Determine the [x, y] coordinate at the center of the cell enclosing the given text.  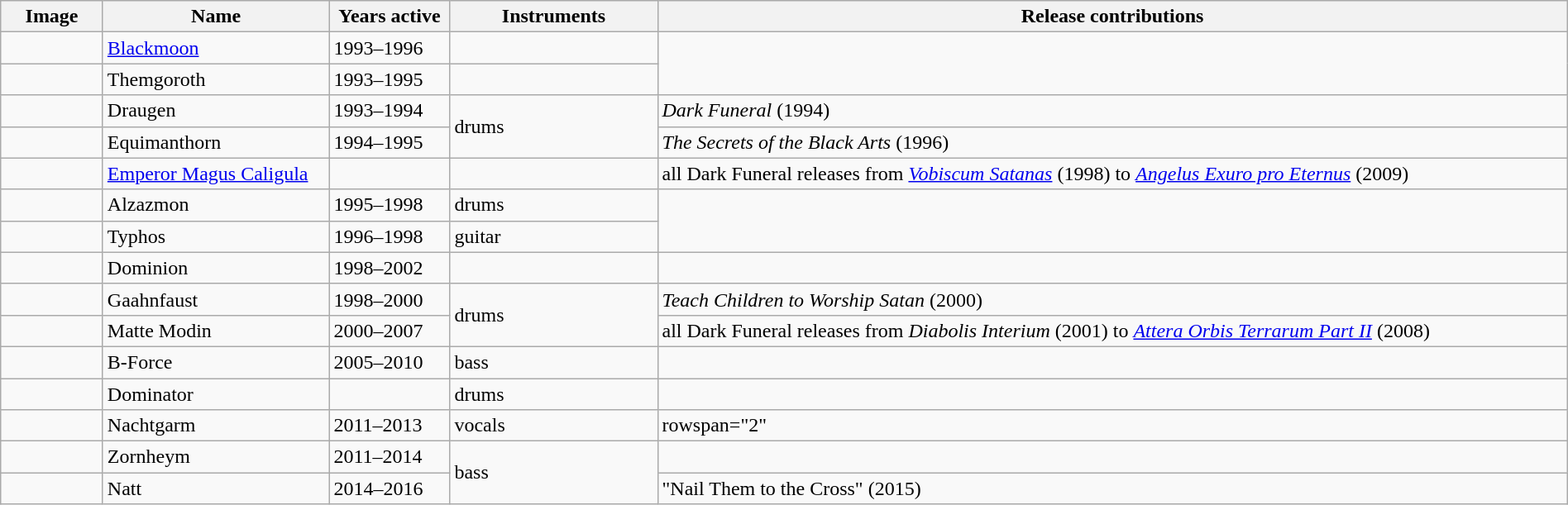
rowspan="2" [1112, 426]
Dominator [216, 394]
Alzazmon [216, 205]
Years active [390, 17]
2011–2013 [390, 426]
Matte Modin [216, 331]
2011–2014 [390, 457]
1995–1998 [390, 205]
Teach Children to Worship Satan (2000) [1112, 299]
Emperor Magus Caligula [216, 174]
all Dark Funeral releases from Vobiscum Satanas (1998) to Angelus Exuro pro Eternus (2009) [1112, 174]
Dominion [216, 268]
Draugen [216, 111]
2000–2007 [390, 331]
1994–1995 [390, 142]
1993–1995 [390, 79]
Blackmoon [216, 48]
Name [216, 17]
1998–2000 [390, 299]
vocals [554, 426]
1993–1996 [390, 48]
1998–2002 [390, 268]
B-Force [216, 362]
Typhos [216, 236]
Release contributions [1112, 17]
Image [52, 17]
1996–1998 [390, 236]
Nachtgarm [216, 426]
2005–2010 [390, 362]
2014–2016 [390, 488]
Equimanthorn [216, 142]
The Secrets of the Black Arts (1996) [1112, 142]
all Dark Funeral releases from Diabolis Interium (2001) to Attera Orbis Terrarum Part II (2008) [1112, 331]
Themgoroth [216, 79]
Instruments [554, 17]
Zornheym [216, 457]
Natt [216, 488]
"Nail Them to the Cross" (2015) [1112, 488]
1993–1994 [390, 111]
Gaahnfaust [216, 299]
Dark Funeral (1994) [1112, 111]
guitar [554, 236]
